From the cell containing the given text, extract its center point as [x, y] coordinate. 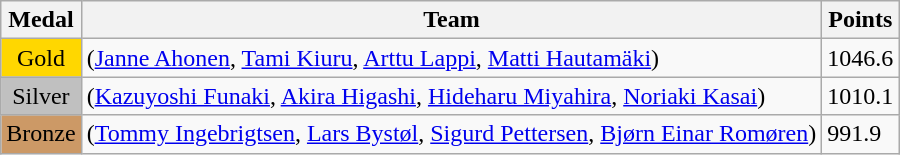
Medal [41, 20]
Bronze [41, 134]
991.9 [860, 134]
(Janne Ahonen, Tami Kiuru, Arttu Lappi, Matti Hautamäki) [452, 58]
Team [452, 20]
(Kazuyoshi Funaki, Akira Higashi, Hideharu Miyahira, Noriaki Kasai) [452, 96]
Silver [41, 96]
1010.1 [860, 96]
Points [860, 20]
Gold [41, 58]
(Tommy Ingebrigtsen, Lars Bystøl, Sigurd Pettersen, Bjørn Einar Romøren) [452, 134]
1046.6 [860, 58]
